Pinpoint the cell where the given text exists, returning its [x, y] midpoint coordinate. 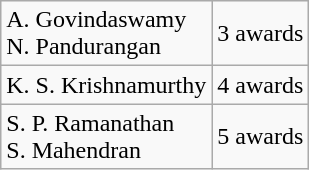
A. GovindaswamyN. Pandurangan [106, 34]
S. P. RamanathanS. Mahendran [106, 136]
K. S. Krishnamurthy [106, 85]
5 awards [260, 136]
3 awards [260, 34]
4 awards [260, 85]
